Scan for the cell matching the given text and deliver its [X, Y] coordinate at center. 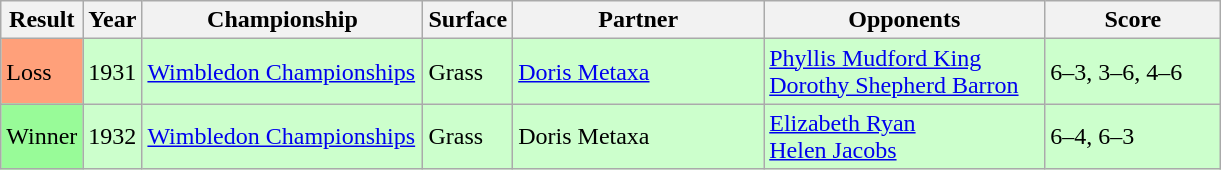
6–4, 6–3 [1133, 136]
Opponents [904, 20]
Partner [638, 20]
1932 [112, 136]
Score [1133, 20]
Phyllis Mudford King Dorothy Shepherd Barron [904, 72]
1931 [112, 72]
Year [112, 20]
Elizabeth Ryan Helen Jacobs [904, 136]
Championship [282, 20]
Loss [42, 72]
6–3, 3–6, 4–6 [1133, 72]
Result [42, 20]
Surface [468, 20]
Winner [42, 136]
